Search for the cell housing the specified text and yield its (x, y) center coordinate. 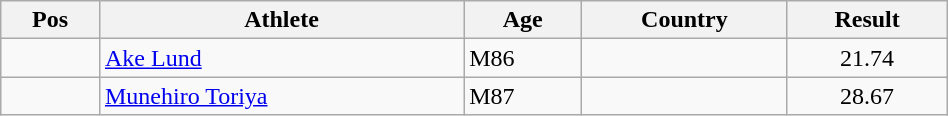
Ake Lund (281, 58)
Pos (50, 20)
M87 (523, 96)
Country (684, 20)
Munehiro Toriya (281, 96)
Result (867, 20)
Age (523, 20)
M86 (523, 58)
Athlete (281, 20)
28.67 (867, 96)
21.74 (867, 58)
